Extract the [x, y] coordinate from the center of the cell holding the provided text.  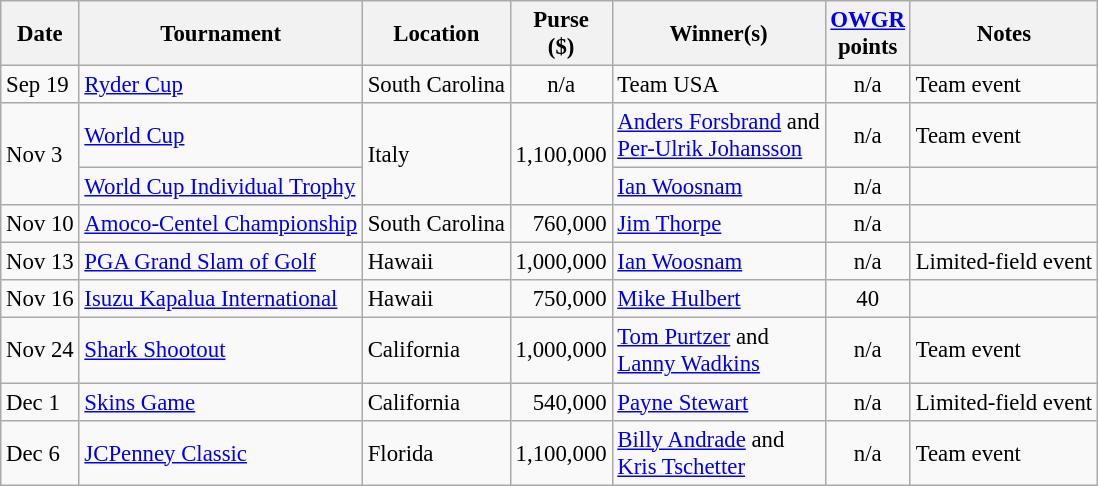
Italy [436, 154]
Anders Forsbrand and Per-Ulrik Johansson [718, 136]
Nov 16 [40, 299]
Notes [1004, 34]
Mike Hulbert [718, 299]
Team USA [718, 85]
Payne Stewart [718, 402]
Sep 19 [40, 85]
Nov 13 [40, 262]
Winner(s) [718, 34]
760,000 [561, 224]
OWGRpoints [868, 34]
Dec 6 [40, 452]
JCPenney Classic [220, 452]
Tournament [220, 34]
Nov 10 [40, 224]
Jim Thorpe [718, 224]
Florida [436, 452]
World Cup Individual Trophy [220, 187]
Amoco-Centel Championship [220, 224]
Billy Andrade and Kris Tschetter [718, 452]
PGA Grand Slam of Golf [220, 262]
Tom Purtzer and Lanny Wadkins [718, 350]
540,000 [561, 402]
Location [436, 34]
Nov 3 [40, 154]
Ryder Cup [220, 85]
40 [868, 299]
Nov 24 [40, 350]
Purse($) [561, 34]
Shark Shootout [220, 350]
Isuzu Kapalua International [220, 299]
Date [40, 34]
750,000 [561, 299]
World Cup [220, 136]
Dec 1 [40, 402]
Skins Game [220, 402]
